For the text-containing cell, return its midpoint in [X, Y] coordinate format. 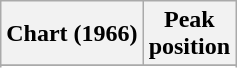
Peakposition [189, 34]
Chart (1966) [72, 34]
